Return (x, y) of the center of cell containing provided text 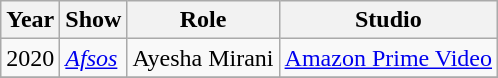
Afsos (94, 58)
Ayesha Mirani (203, 58)
Year (30, 20)
Amazon Prime Video (388, 58)
Studio (388, 20)
Role (203, 20)
2020 (30, 58)
Show (94, 20)
